Determine the [X, Y] coordinate at the center of the cell enclosing the given text.  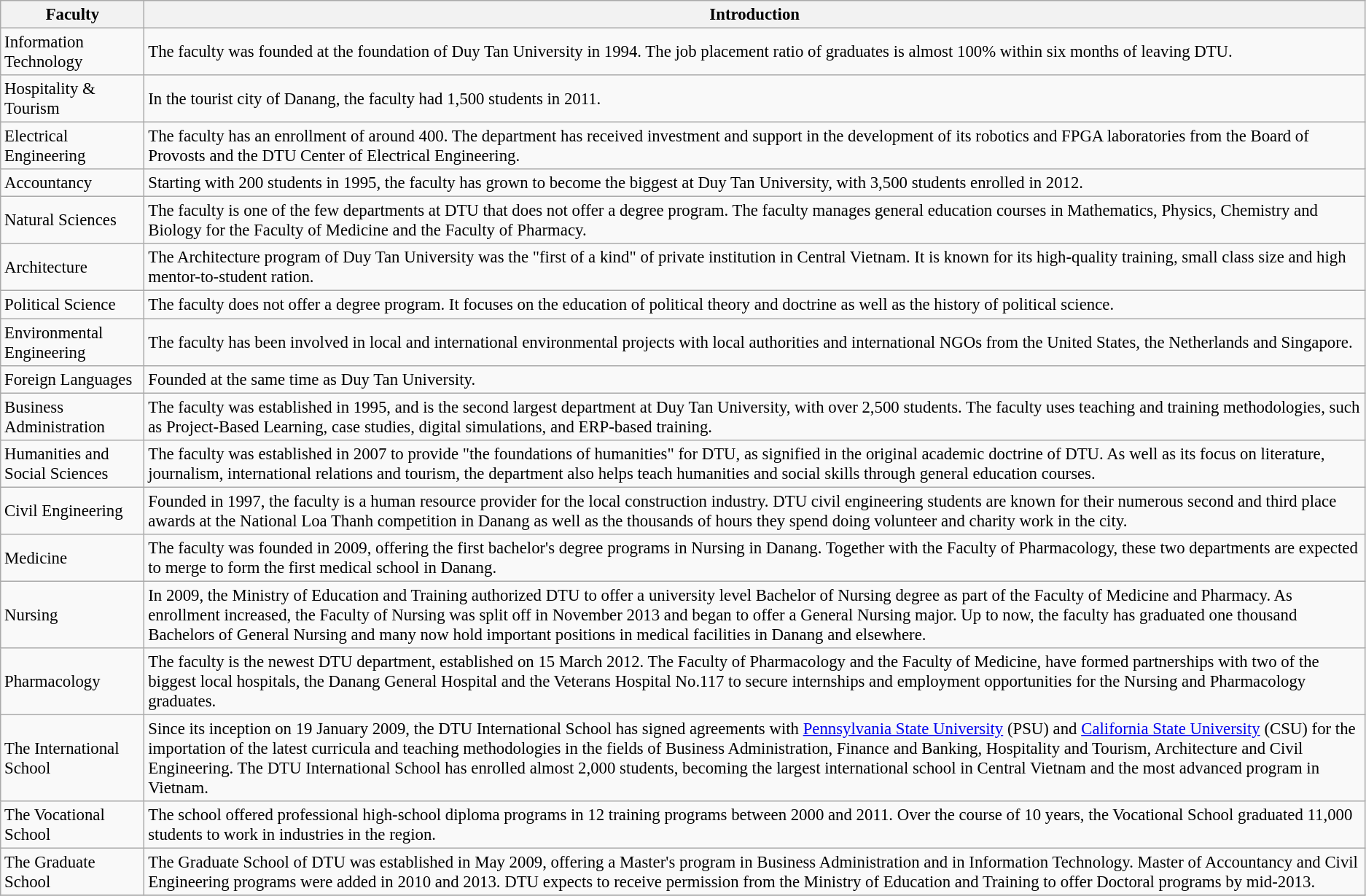
Accountancy [73, 183]
The Vocational School [73, 825]
Humanities and Social Sciences [73, 464]
Nursing [73, 615]
Introduction [755, 15]
Natural Sciences [73, 220]
The Graduate School [73, 872]
Foreign Languages [73, 379]
Founded at the same time as Duy Tan University. [755, 379]
The International School [73, 758]
In the tourist city of Danang, the faculty had 1,500 students in 2011. [755, 99]
Starting with 200 students in 1995, the faculty has grown to become the biggest at Duy Tan University, with 3,500 students enrolled in 2012. [755, 183]
Pharmacology [73, 682]
Information Technology [73, 52]
Faculty [73, 15]
Architecture [73, 267]
Hospitality & Tourism [73, 99]
Medicine [73, 558]
Civil Engineering [73, 510]
Political Science [73, 305]
Environmental Engineering [73, 343]
Business Administration [73, 417]
Electrical Engineering [73, 146]
